Extract the [X, Y] coordinate from the center of the cell holding the provided text.  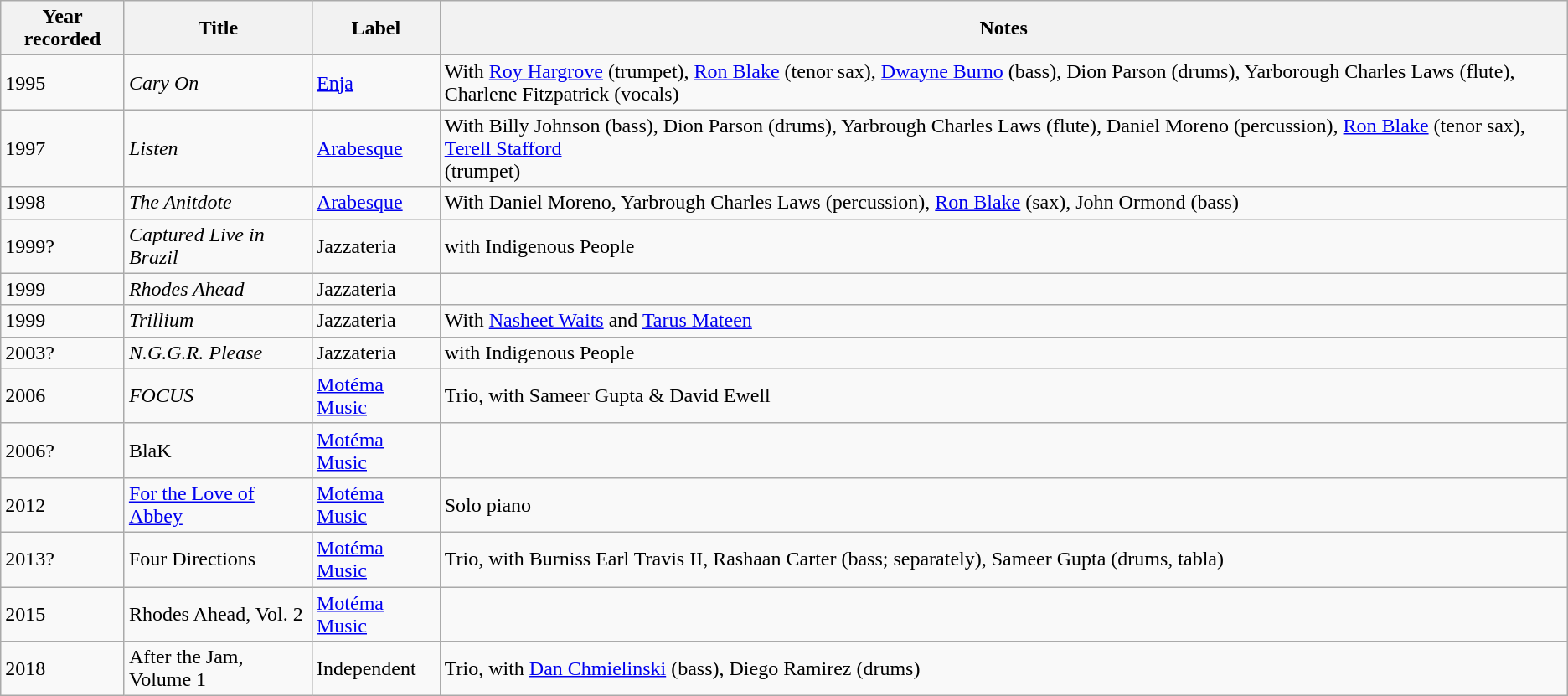
After the Jam, Volume 1 [218, 668]
The Anitdote [218, 203]
1997 [63, 148]
Solo piano [1003, 504]
2006 [63, 395]
2012 [63, 504]
For the Love of Abbey [218, 504]
2013? [63, 559]
Cary On [218, 82]
Captured Live in Brazil [218, 246]
Notes [1003, 28]
Trio, with Burniss Earl Travis II, Rashaan Carter (bass; separately), Sameer Gupta (drums, tabla) [1003, 559]
With Daniel Moreno, Yarbrough Charles Laws (percussion), Ron Blake (sax), John Ormond (bass) [1003, 203]
2018 [63, 668]
2015 [63, 613]
1995 [63, 82]
Four Directions [218, 559]
Rhodes Ahead [218, 289]
Independent [375, 668]
Trillium [218, 321]
Rhodes Ahead, Vol. 2 [218, 613]
2006? [63, 451]
1998 [63, 203]
1999? [63, 246]
BlaK [218, 451]
Label [375, 28]
2003? [63, 353]
Title [218, 28]
N.G.G.R. Please [218, 353]
FOCUS [218, 395]
Listen [218, 148]
Year recorded [63, 28]
Enja [375, 82]
Trio, with Dan Chmielinski (bass), Diego Ramirez (drums) [1003, 668]
Trio, with Sameer Gupta & David Ewell [1003, 395]
With Nasheet Waits and Tarus Mateen [1003, 321]
